Pinpoint the cell where the given text exists, returning its [X, Y] midpoint coordinate. 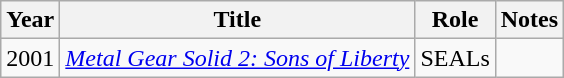
Title [238, 20]
Notes [529, 20]
Metal Gear Solid 2: Sons of Liberty [238, 58]
Year [30, 20]
SEALs [455, 58]
2001 [30, 58]
Role [455, 20]
